Scan for the cell matching the given text and deliver its [X, Y] coordinate at center. 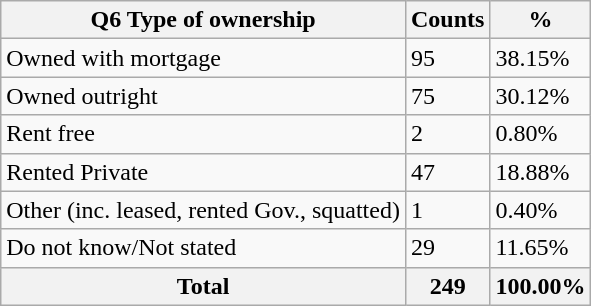
95 [447, 58]
Other (inc. leased, rented Gov., squatted) [204, 210]
Rented Private [204, 172]
1 [447, 210]
% [540, 20]
Q6 Type of ownership [204, 20]
75 [447, 96]
100.00% [540, 286]
249 [447, 286]
Counts [447, 20]
18.88% [540, 172]
Total [204, 286]
Do not know/Not stated [204, 248]
Owned with mortgage [204, 58]
0.80% [540, 134]
30.12% [540, 96]
11.65% [540, 248]
38.15% [540, 58]
0.40% [540, 210]
Owned outright [204, 96]
47 [447, 172]
Rent free [204, 134]
2 [447, 134]
29 [447, 248]
